Find where the given text appears and provide that cell's center as (X, Y) coordinate. 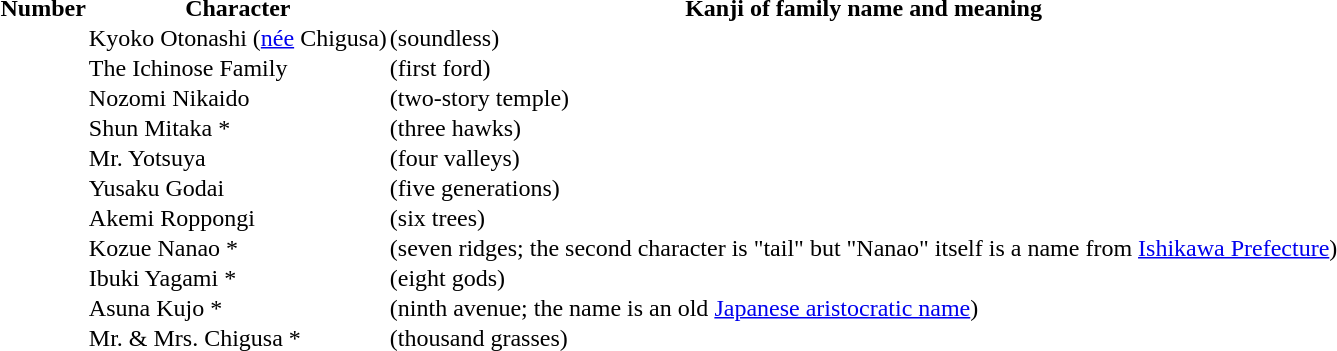
Nozomi Nikaido (238, 98)
Ibuki Yagami * (238, 278)
Mr. Yotsuya (238, 158)
Yusaku Godai (238, 188)
Asuna Kujo * (238, 308)
The Ichinose Family (238, 68)
Kyoko Otonashi (née Chigusa) (238, 38)
Kozue Nanao * (238, 248)
Shun Mitaka * (238, 128)
Akemi Roppongi (238, 218)
